Provide the (X, Y) coordinate of the cell's center where the given text is located.  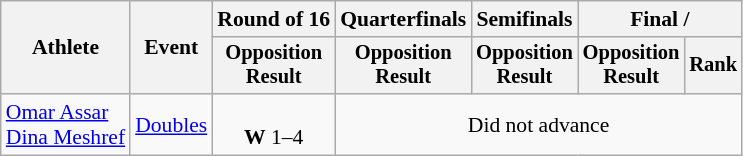
Omar AssarDina Meshref (66, 124)
Final / (660, 19)
Quarterfinals (403, 19)
W 1–4 (274, 124)
Semifinals (524, 19)
Round of 16 (274, 19)
Doubles (171, 124)
Did not advance (538, 124)
Rank (713, 66)
Athlete (66, 48)
Event (171, 48)
